Scan for the cell matching the given text and deliver its (X, Y) coordinate at center. 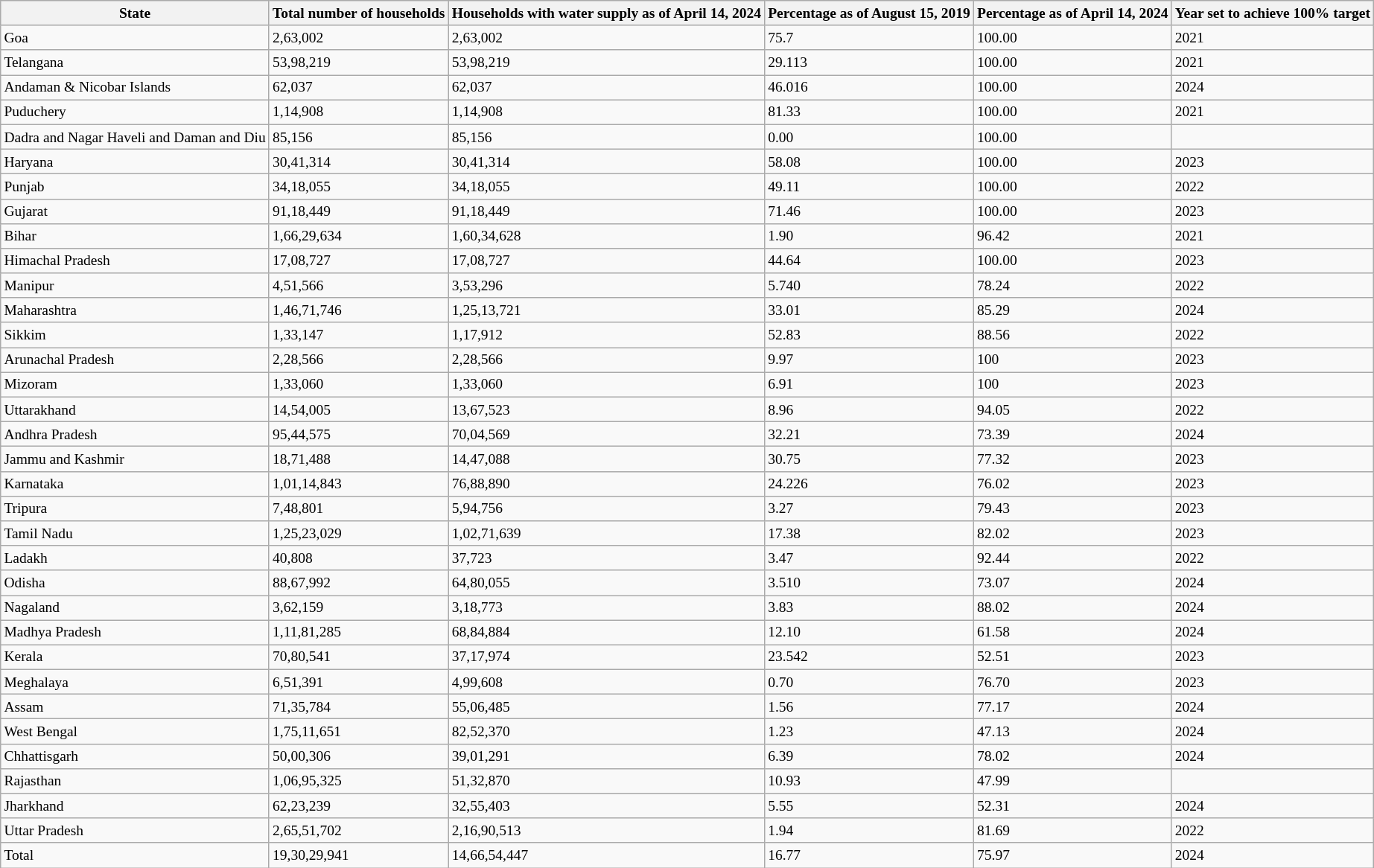
4,99,608 (606, 682)
1,01,14,843 (359, 484)
33.01 (870, 310)
44.64 (870, 261)
3,53,296 (606, 286)
55,06,485 (606, 707)
0.00 (870, 137)
1.56 (870, 707)
1,46,71,746 (359, 310)
1,25,13,721 (606, 310)
Karnataka (136, 484)
78.24 (1072, 286)
14,47,088 (606, 459)
Puduchery (136, 112)
29.113 (870, 63)
78.02 (1072, 756)
Himachal Pradesh (136, 261)
3,62,159 (359, 607)
70,80,541 (359, 657)
7,48,801 (359, 508)
82.02 (1072, 533)
76,88,890 (606, 484)
81.33 (870, 112)
23.542 (870, 657)
64,80,055 (606, 582)
Punjab (136, 186)
50,00,306 (359, 756)
6.91 (870, 384)
3,18,773 (606, 607)
3.47 (870, 558)
1.94 (870, 831)
58.08 (870, 161)
88.56 (1072, 335)
77.32 (1072, 459)
Percentage as of April 14, 2024 (1072, 13)
17.38 (870, 533)
Year set to achieve 100% target (1273, 13)
9.97 (870, 360)
85.29 (1072, 310)
76.02 (1072, 484)
West Bengal (136, 731)
6.39 (870, 756)
Bihar (136, 235)
Gujarat (136, 211)
Mizoram (136, 384)
Kerala (136, 657)
62,23,239 (359, 805)
Odisha (136, 582)
1,75,11,651 (359, 731)
37,17,974 (606, 657)
88.02 (1072, 607)
77.17 (1072, 707)
Percentage as of August 15, 2019 (870, 13)
14,66,54,447 (606, 855)
1.23 (870, 731)
40,808 (359, 558)
Manipur (136, 286)
Andaman & Nicobar Islands (136, 88)
52.31 (1072, 805)
Households with water supply as of April 14, 2024 (606, 13)
4,51,566 (359, 286)
Telangana (136, 63)
82,52,370 (606, 731)
1,60,34,628 (606, 235)
Nagaland (136, 607)
39,01,291 (606, 756)
Meghalaya (136, 682)
1.90 (870, 235)
Total (136, 855)
6,51,391 (359, 682)
70,04,569 (606, 435)
51,32,870 (606, 780)
Sikkim (136, 335)
32.21 (870, 435)
95,44,575 (359, 435)
88,67,992 (359, 582)
75.97 (1072, 855)
37,723 (606, 558)
75.7 (870, 37)
12.10 (870, 633)
52.51 (1072, 657)
94.05 (1072, 409)
10.93 (870, 780)
61.58 (1072, 633)
1,11,81,285 (359, 633)
68,84,884 (606, 633)
1,25,23,029 (359, 533)
1,17,912 (606, 335)
3.510 (870, 582)
73.07 (1072, 582)
24.226 (870, 484)
1,33,147 (359, 335)
5.55 (870, 805)
Maharashtra (136, 310)
Arunachal Pradesh (136, 360)
16.77 (870, 855)
Total number of households (359, 13)
Jammu and Kashmir (136, 459)
92.44 (1072, 558)
2,65,51,702 (359, 831)
Assam (136, 707)
96.42 (1072, 235)
8.96 (870, 409)
1,06,95,325 (359, 780)
79.43 (1072, 508)
Chhattisgarh (136, 756)
76.70 (1072, 682)
Tripura (136, 508)
Uttarakhand (136, 409)
Jharkhand (136, 805)
13,67,523 (606, 409)
Andhra Pradesh (136, 435)
Rajasthan (136, 780)
Ladakh (136, 558)
32,55,403 (606, 805)
71,35,784 (359, 707)
Dadra and Nagar Haveli and Daman and Diu (136, 137)
81.69 (1072, 831)
Tamil Nadu (136, 533)
State (136, 13)
47.13 (1072, 731)
0.70 (870, 682)
71.46 (870, 211)
18,71,488 (359, 459)
49.11 (870, 186)
Goa (136, 37)
2,16,90,513 (606, 831)
5.740 (870, 286)
19,30,29,941 (359, 855)
52.83 (870, 335)
Uttar Pradesh (136, 831)
46.016 (870, 88)
30.75 (870, 459)
1,66,29,634 (359, 235)
73.39 (1072, 435)
Madhya Pradesh (136, 633)
1,02,71,639 (606, 533)
47.99 (1072, 780)
14,54,005 (359, 409)
3.83 (870, 607)
5,94,756 (606, 508)
Haryana (136, 161)
3.27 (870, 508)
